Detect which cell encompasses the target text, then output its [X, Y] center coordinate. 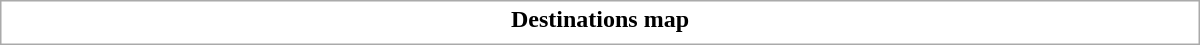
Destinations map [600, 19]
